Find where the given text appears and provide that cell's center as [X, Y] coordinate. 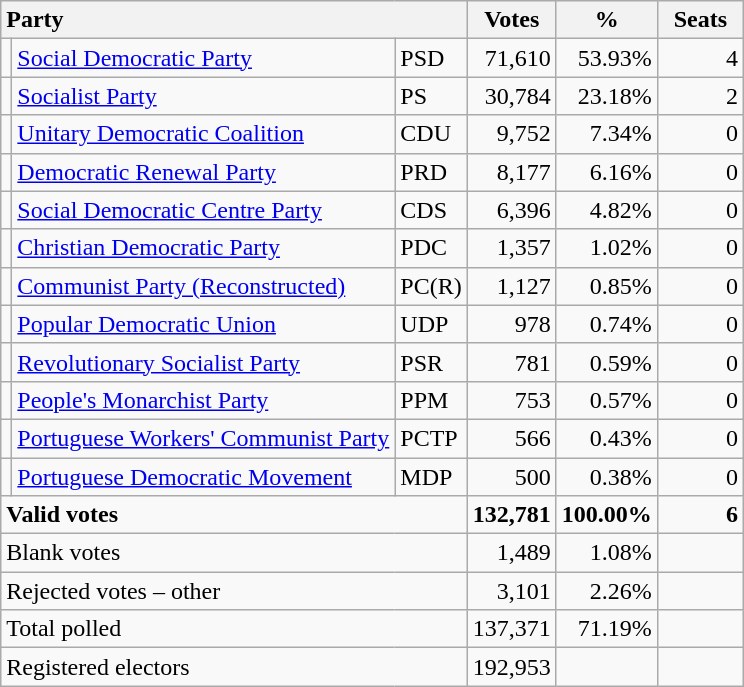
PC(R) [431, 286]
0.74% [606, 324]
132,781 [512, 515]
PS [431, 96]
4.82% [606, 210]
7.34% [606, 134]
978 [512, 324]
6,396 [512, 210]
Socialist Party [204, 96]
1,357 [512, 248]
2.26% [606, 591]
1,489 [512, 553]
PCTP [431, 438]
0.85% [606, 286]
PSR [431, 362]
Unitary Democratic Coalition [204, 134]
Valid votes [234, 515]
Seats [700, 20]
8,177 [512, 172]
71,610 [512, 58]
MDP [431, 477]
Votes [512, 20]
23.18% [606, 96]
1,127 [512, 286]
2 [700, 96]
Democratic Renewal Party [204, 172]
Blank votes [234, 553]
CDU [431, 134]
PPM [431, 400]
4 [700, 58]
Party [234, 20]
30,784 [512, 96]
6 [700, 515]
Popular Democratic Union [204, 324]
Total polled [234, 629]
Portuguese Workers' Communist Party [204, 438]
6.16% [606, 172]
Social Democratic Centre Party [204, 210]
% [606, 20]
71.19% [606, 629]
1.02% [606, 248]
Social Democratic Party [204, 58]
Communist Party (Reconstructed) [204, 286]
People's Monarchist Party [204, 400]
3,101 [512, 591]
0.57% [606, 400]
Rejected votes – other [234, 591]
CDS [431, 210]
0.59% [606, 362]
137,371 [512, 629]
9,752 [512, 134]
UDP [431, 324]
753 [512, 400]
PSD [431, 58]
Christian Democratic Party [204, 248]
781 [512, 362]
Registered electors [234, 667]
500 [512, 477]
100.00% [606, 515]
53.93% [606, 58]
566 [512, 438]
Portuguese Democratic Movement [204, 477]
192,953 [512, 667]
PRD [431, 172]
0.43% [606, 438]
Revolutionary Socialist Party [204, 362]
0.38% [606, 477]
PDC [431, 248]
1.08% [606, 553]
